Locate the cell with the specified text and output its (X, Y) center coordinate. 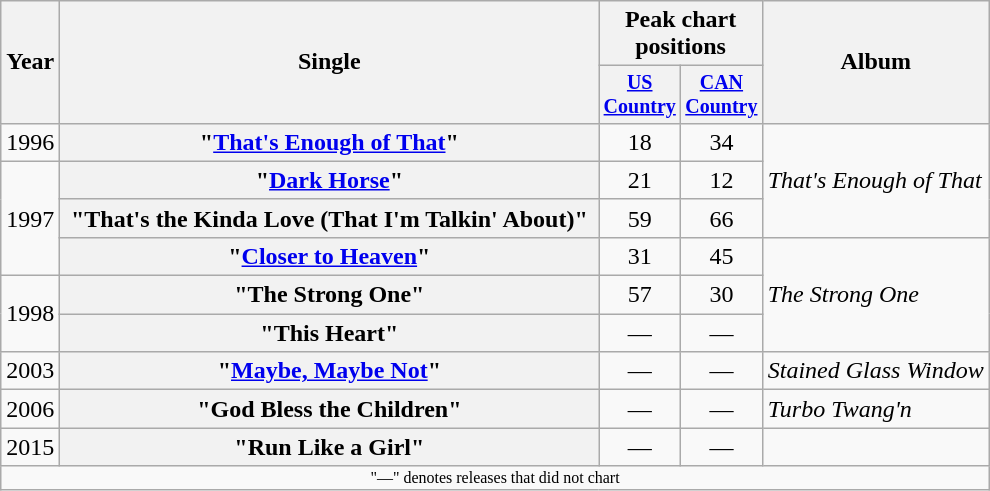
"Run Like a Girl" (330, 447)
"God Bless the Children" (330, 409)
"The Strong One" (330, 295)
2003 (30, 371)
US Country (640, 94)
Year (30, 62)
18 (640, 142)
"—" denotes releases that did not chart (496, 478)
1996 (30, 142)
"Maybe, Maybe Not" (330, 371)
CAN Country (722, 94)
"Closer to Heaven" (330, 256)
66 (722, 218)
"This Heart" (330, 333)
"That's Enough of That" (330, 142)
59 (640, 218)
Peak chartpositions (680, 34)
31 (640, 256)
1998 (30, 314)
30 (722, 295)
That's Enough of That (876, 180)
Single (330, 62)
57 (640, 295)
"That's the Kinda Love (That I'm Talkin' About)" (330, 218)
12 (722, 180)
Stained Glass Window (876, 371)
Turbo Twang'n (876, 409)
The Strong One (876, 294)
1997 (30, 218)
2006 (30, 409)
Album (876, 62)
34 (722, 142)
"Dark Horse" (330, 180)
2015 (30, 447)
21 (640, 180)
45 (722, 256)
